Identify which cell holds the provided text, then report its (X, Y) central coordinate. 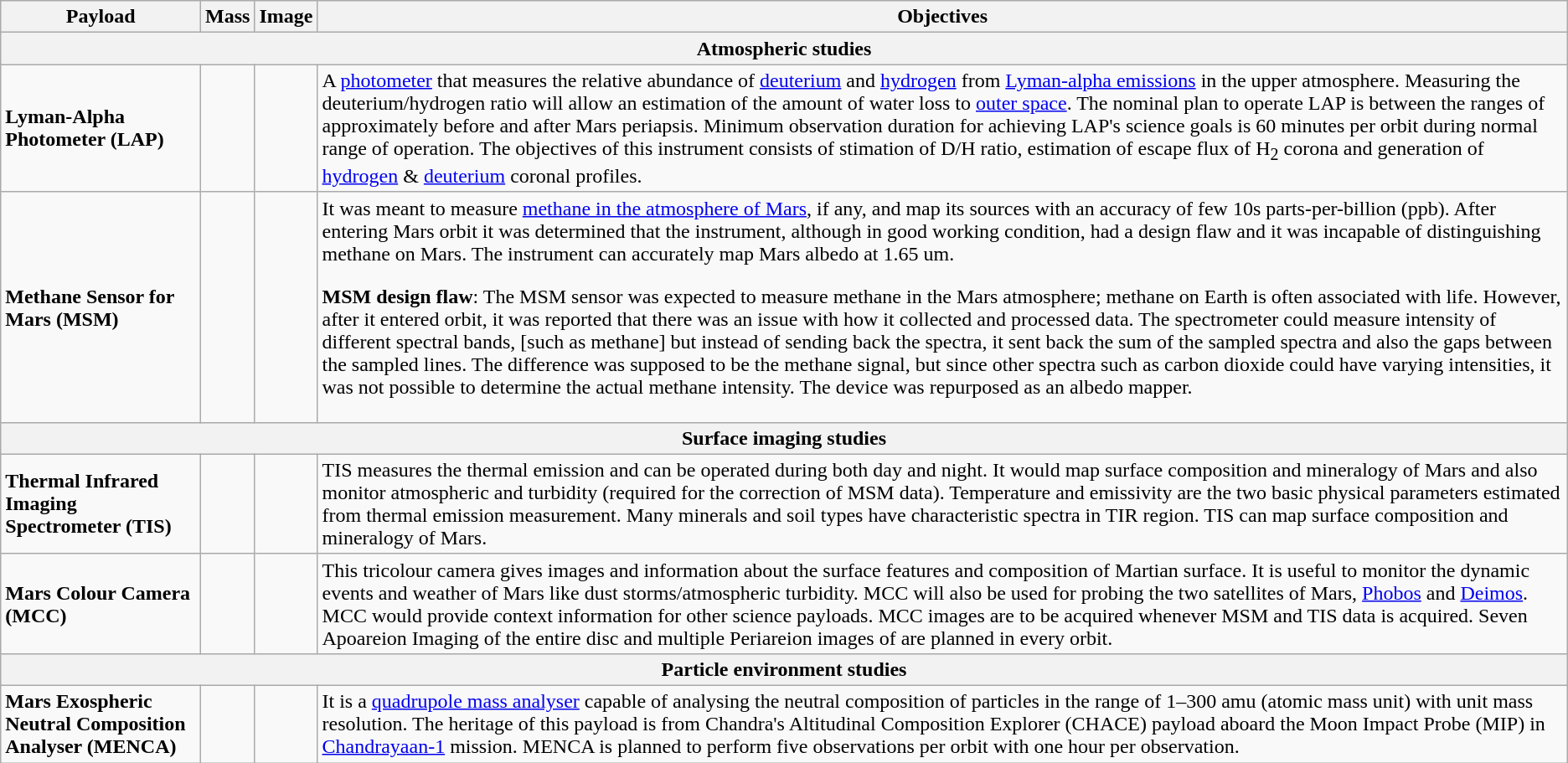
Payload (101, 17)
Particle environment studies (784, 669)
Mass (228, 17)
Lyman-Alpha Photometer (LAP) (101, 128)
Thermal Infrared Imaging Spectrometer (TIS) (101, 504)
Surface imaging studies (784, 438)
Mars Exospheric Neutral Composition Analyser (MENCA) (101, 724)
Atmospheric studies (784, 49)
Objectives (942, 17)
Image (286, 17)
Methane Sensor for Mars (MSM) (101, 307)
Mars Colour Camera (MCC) (101, 603)
